From the cell containing the given text, extract its center point as [x, y] coordinate. 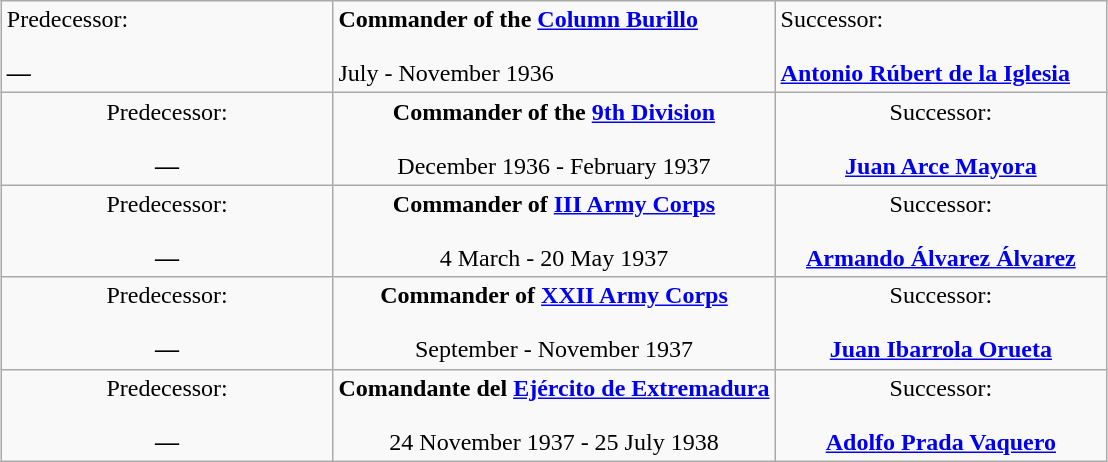
Successor: Adolfo Prada Vaquero [941, 415]
Commander of the 9th DivisionDecember 1936 - February 1937 [554, 139]
Successor: Antonio Rúbert de la Iglesia [941, 47]
Comandante del Ejército de Extremadura24 November 1937 - 25 July 1938 [554, 415]
Commander of XXII Army CorpsSeptember - November 1937 [554, 323]
Successor: Juan Arce Mayora [941, 139]
Commander of the Column Burillo July - November 1936 [554, 47]
Commander of III Army Corps4 March - 20 May 1937 [554, 231]
Successor: Armando Álvarez Álvarez [941, 231]
Successor: Juan Ibarrola Orueta [941, 323]
